For the text-containing cell, return its midpoint in (X, Y) coordinate format. 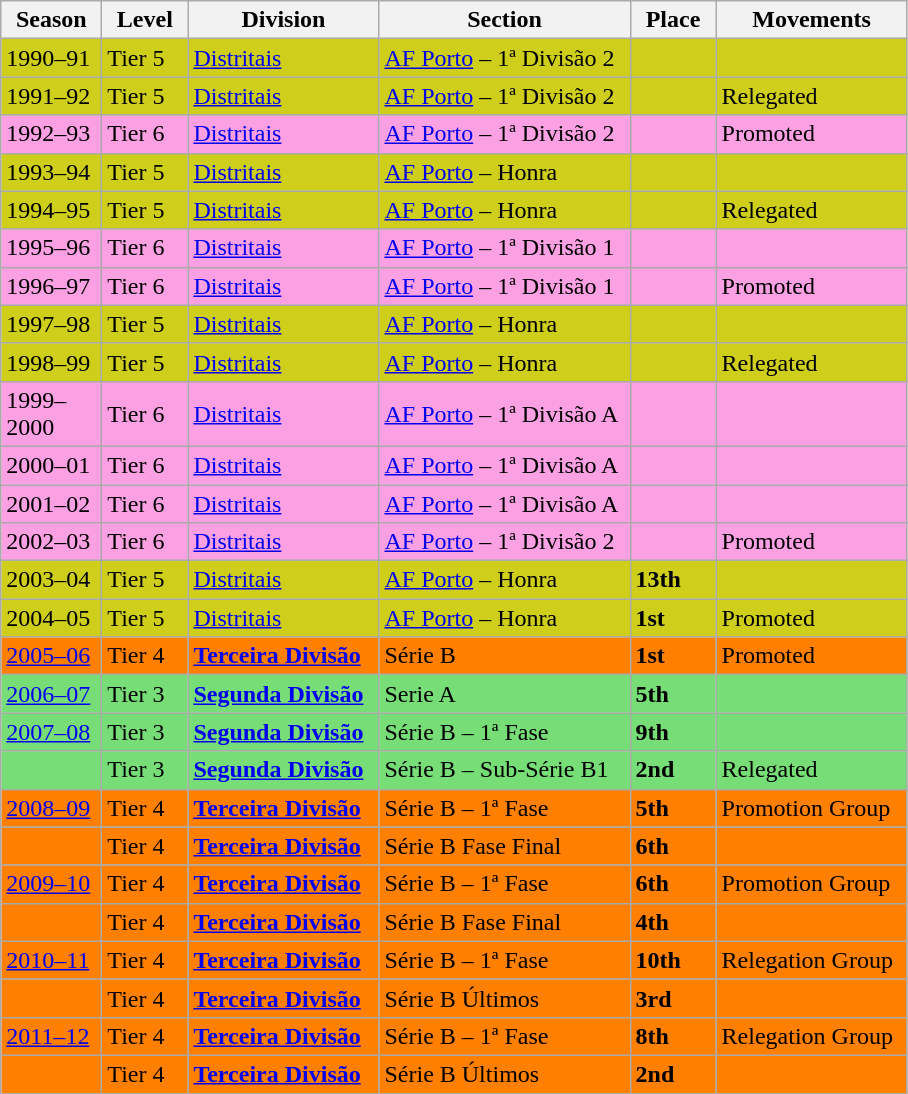
2008–09 (52, 808)
9th (673, 732)
1995–96 (52, 248)
1997–98 (52, 324)
1996–97 (52, 286)
2003–04 (52, 580)
1998–99 (52, 362)
2000–01 (52, 465)
2005–06 (52, 656)
8th (673, 1036)
1994–95 (52, 210)
13th (673, 580)
Place (673, 20)
Serie A (504, 694)
Division (284, 20)
3rd (673, 998)
4th (673, 922)
Level (145, 20)
2002–03 (52, 542)
2006–07 (52, 694)
1990–91 (52, 58)
1991–92 (52, 96)
2009–10 (52, 884)
Season (52, 20)
Série B (504, 656)
1993–94 (52, 172)
1992–93 (52, 134)
2011–12 (52, 1036)
2007–08 (52, 732)
1999–2000 (52, 414)
Section (504, 20)
10th (673, 960)
Série B – Sub-Série B1 (504, 770)
2010–11 (52, 960)
2001–02 (52, 503)
Movements (812, 20)
2004–05 (52, 618)
